Extract the (x, y) coordinate from the center of the cell holding the provided text.  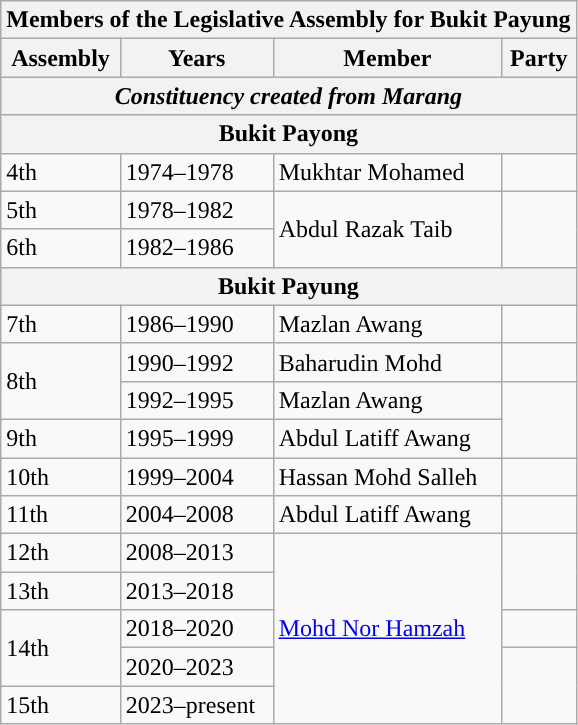
Party (540, 58)
2020–2023 (196, 667)
Assembly (61, 58)
12th (61, 553)
Mohd Nor Hamzah (387, 629)
2004–2008 (196, 515)
4th (61, 172)
2018–2020 (196, 629)
1992–1995 (196, 400)
Members of the Legislative Assembly for Bukit Payung (288, 20)
1995–1999 (196, 438)
Member (387, 58)
1990–1992 (196, 362)
1999–2004 (196, 477)
Hassan Mohd Salleh (387, 477)
Abdul Razak Taib (387, 229)
Constituency created from Marang (288, 96)
9th (61, 438)
8th (61, 381)
15th (61, 705)
14th (61, 648)
2013–2018 (196, 591)
11th (61, 515)
Bukit Payung (288, 286)
Bukit Payong (288, 134)
10th (61, 477)
Mukhtar Mohamed (387, 172)
2008–2013 (196, 553)
Years (196, 58)
1986–1990 (196, 324)
13th (61, 591)
5th (61, 210)
7th (61, 324)
1974–1978 (196, 172)
1978–1982 (196, 210)
Baharudin Mohd (387, 362)
2023–present (196, 705)
6th (61, 248)
1982–1986 (196, 248)
